Output the (X, Y) coordinate of the center of the cell containing the given text.  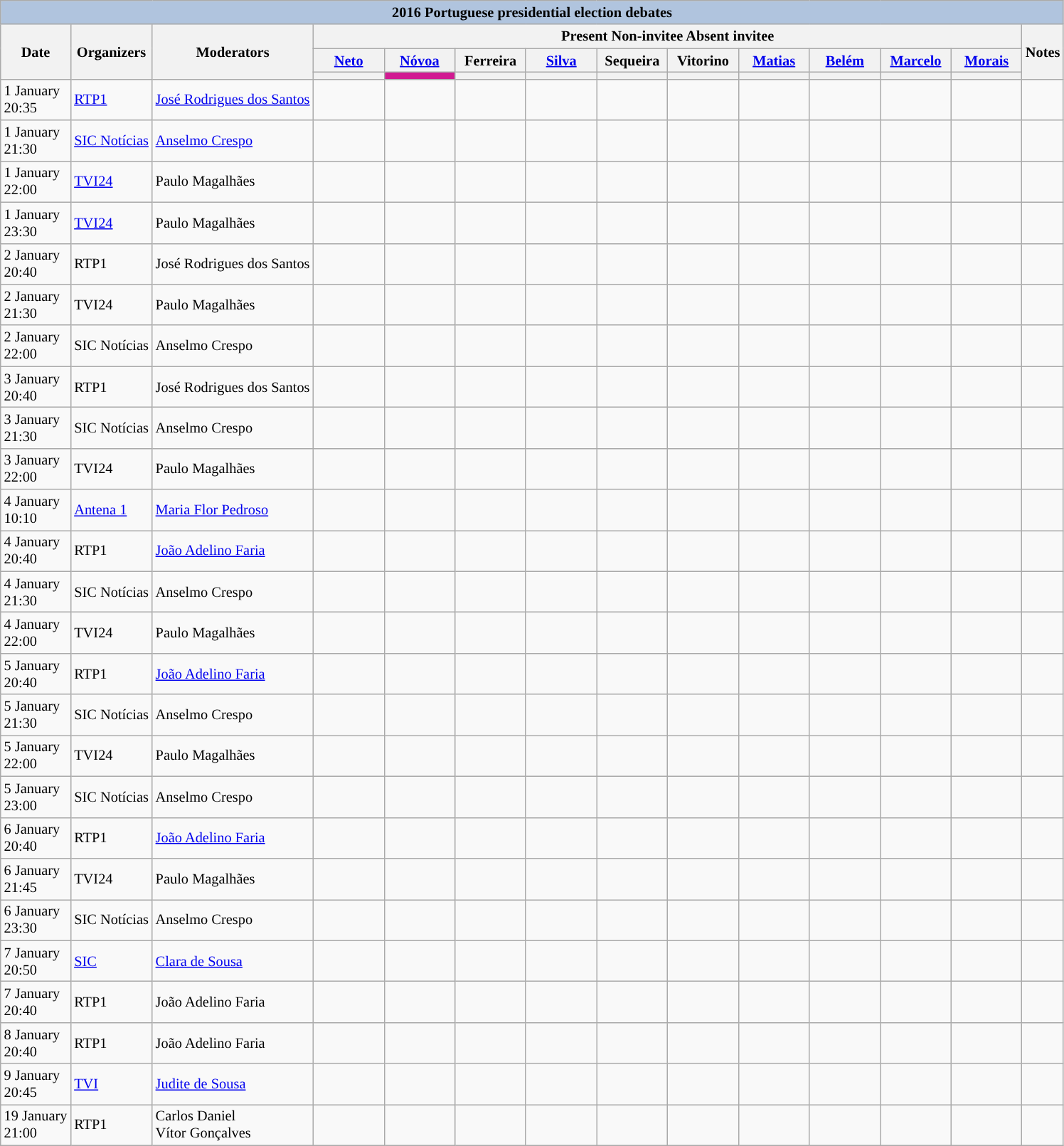
5 January21:30 (36, 715)
Neto (349, 60)
4 January10:10 (36, 510)
Ferreira (491, 60)
Carlos Daniel Vítor Gonçalves (233, 1125)
5 January22:00 (36, 755)
Antena 1 (111, 510)
Nóvoa (420, 60)
1 January23:30 (36, 223)
1 January22:00 (36, 181)
7 January20:50 (36, 961)
2 January21:30 (36, 304)
Judite de Sousa (233, 1084)
6 January23:30 (36, 920)
3 January21:30 (36, 428)
Matias (774, 60)
Silva (561, 60)
5 January20:40 (36, 674)
Morais (986, 60)
2016 Portuguese presidential election debates (532, 12)
1 January20:35 (36, 100)
Maria Flor Pedroso (233, 510)
4 January20:40 (36, 551)
19 January21:00 (36, 1125)
Notes (1043, 51)
4 January22:00 (36, 632)
Organizers (111, 51)
4 January21:30 (36, 592)
Sequeira (632, 60)
Date (36, 51)
6 January21:45 (36, 879)
1 January21:30 (36, 141)
6 January20:40 (36, 838)
9 January20:45 (36, 1084)
2 January22:00 (36, 346)
5 January23:00 (36, 797)
3 January22:00 (36, 469)
8 January20:40 (36, 1043)
Present Non-invitee Absent invitee (667, 36)
Clara de Sousa (233, 961)
TVI (111, 1084)
3 January20:40 (36, 387)
Vitorino (703, 60)
SIC (111, 961)
Marcelo (916, 60)
7 January20:40 (36, 1002)
Belém (845, 60)
2 January20:40 (36, 264)
Moderators (233, 51)
